From the cell containing the given text, extract its center point as (X, Y) coordinate. 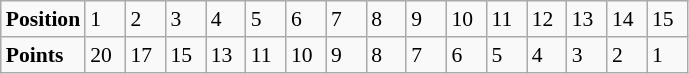
20 (105, 55)
14 (627, 19)
17 (145, 55)
12 (547, 19)
Points (43, 55)
Position (43, 19)
